For the text-containing cell, return its midpoint in (x, y) coordinate format. 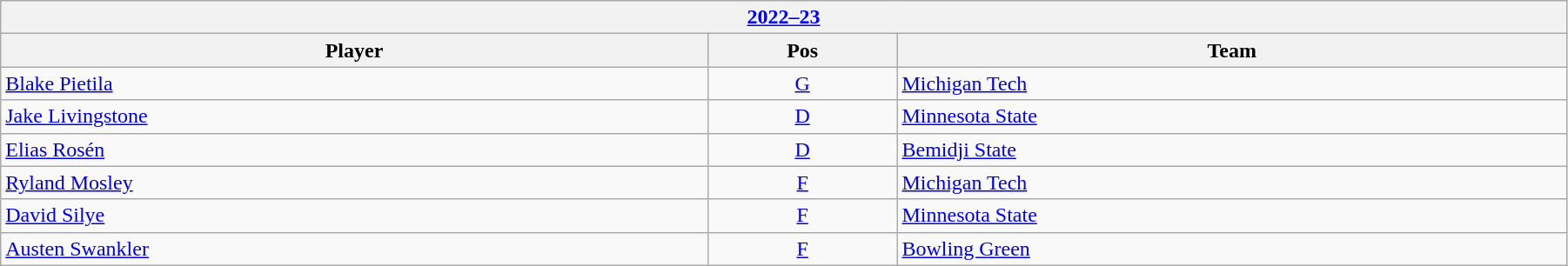
Pos (802, 50)
Elias Rosén (355, 150)
Player (355, 50)
Bowling Green (1232, 249)
G (802, 83)
2022–23 (784, 17)
Bemidji State (1232, 150)
David Silye (355, 216)
Jake Livingstone (355, 116)
Ryland Mosley (355, 183)
Team (1232, 50)
Blake Pietila (355, 83)
Austen Swankler (355, 249)
